Locate the cell with the specified text and output its (X, Y) center coordinate. 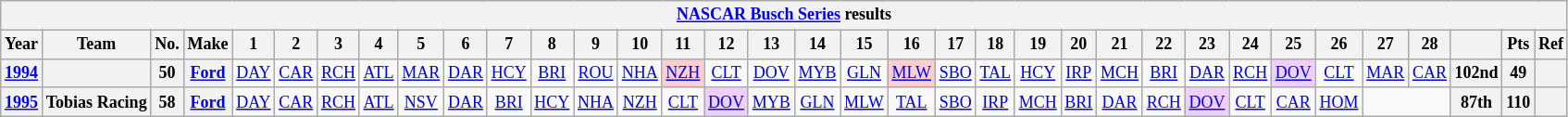
19 (1038, 45)
12 (727, 45)
102nd (1476, 72)
Pts (1518, 45)
18 (995, 45)
49 (1518, 72)
Tobias Racing (96, 102)
1994 (22, 72)
8 (552, 45)
25 (1293, 45)
87th (1476, 102)
NASCAR Busch Series results (785, 15)
Make (207, 45)
27 (1386, 45)
50 (167, 72)
1995 (22, 102)
NSV (421, 102)
11 (683, 45)
15 (865, 45)
5 (421, 45)
Year (22, 45)
7 (509, 45)
22 (1164, 45)
3 (339, 45)
16 (911, 45)
ROU (596, 72)
26 (1338, 45)
Team (96, 45)
HOM (1338, 102)
24 (1251, 45)
20 (1079, 45)
1 (254, 45)
10 (640, 45)
110 (1518, 102)
9 (596, 45)
13 (771, 45)
23 (1207, 45)
14 (817, 45)
2 (296, 45)
28 (1430, 45)
17 (955, 45)
6 (467, 45)
58 (167, 102)
Ref (1551, 45)
21 (1120, 45)
4 (379, 45)
No. (167, 45)
